Find where the given text appears and provide that cell's center as (X, Y) coordinate. 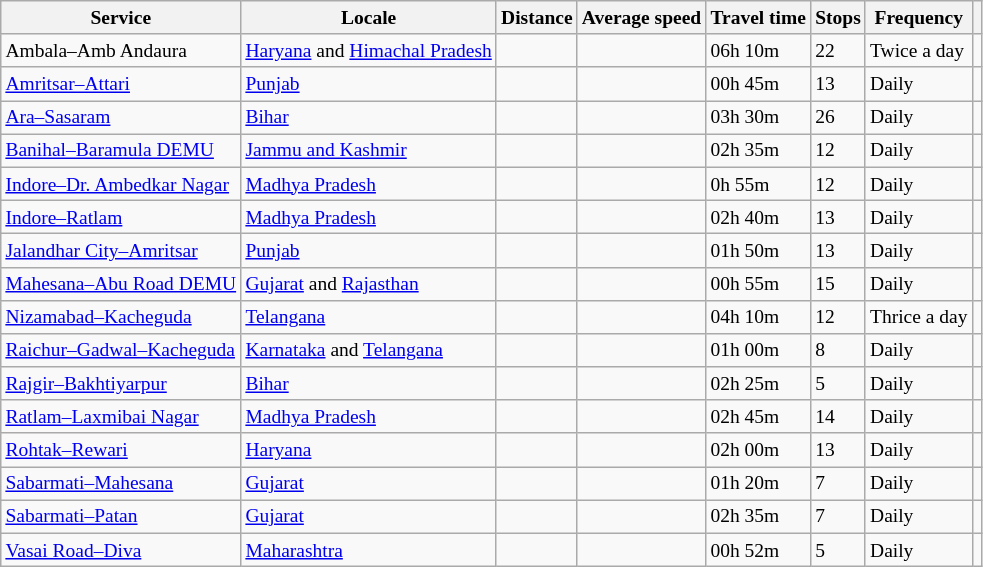
Banihal–Baramula DEMU (121, 150)
Rajgir–Bakhtiyarpur (121, 384)
03h 30m (758, 118)
Distance (536, 18)
Karnataka and Telangana (369, 350)
14 (838, 416)
Rohtak–Rewari (121, 450)
00h 45m (758, 84)
Vasai Road–Diva (121, 550)
02h 40m (758, 216)
Ratlam–Laxmibai Nagar (121, 416)
06h 10m (758, 50)
Thrice a day (918, 316)
Mahesana–Abu Road DEMU (121, 284)
Frequency (918, 18)
01h 00m (758, 350)
Ara–Sasaram (121, 118)
00h 55m (758, 284)
Haryana and Himachal Pradesh (369, 50)
02h 00m (758, 450)
02h 25m (758, 384)
00h 52m (758, 550)
Jalandhar City–Amritsar (121, 250)
Twice a day (918, 50)
04h 10m (758, 316)
Sabarmati–Patan (121, 516)
01h 20m (758, 484)
Average speed (642, 18)
Travel time (758, 18)
22 (838, 50)
Nizamabad–Kacheguda (121, 316)
Service (121, 18)
26 (838, 118)
01h 50m (758, 250)
Indore–Dr. Ambedkar Nagar (121, 184)
0h 55m (758, 184)
15 (838, 284)
Telangana (369, 316)
Locale (369, 18)
8 (838, 350)
Indore–Ratlam (121, 216)
Stops (838, 18)
Haryana (369, 450)
Jammu and Kashmir (369, 150)
Amritsar–Attari (121, 84)
Raichur–Gadwal–Kacheguda (121, 350)
02h 45m (758, 416)
Sabarmati–Mahesana (121, 484)
Gujarat and Rajasthan (369, 284)
Maharashtra (369, 550)
Ambala–Amb Andaura (121, 50)
